Return (x, y) of the center of cell containing provided text 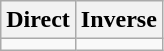
Direct (38, 20)
Inverse (118, 20)
